Extract the (x, y) coordinate from the center of the cell holding the provided text.  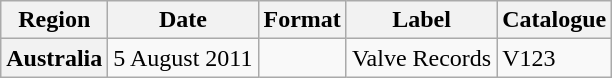
Label (421, 20)
Format (302, 20)
5 August 2011 (183, 58)
Region (54, 20)
V123 (554, 58)
Catalogue (554, 20)
Valve Records (421, 58)
Date (183, 20)
Australia (54, 58)
